Determine the [X, Y] coordinate at the center of the cell enclosing the given text.  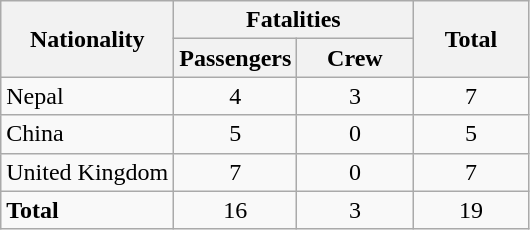
Crew [355, 58]
16 [236, 210]
Passengers [236, 58]
Fatalities [294, 20]
China [88, 134]
United Kingdom [88, 172]
Nepal [88, 96]
19 [471, 210]
4 [236, 96]
Nationality [88, 39]
